From the cell containing the given text, extract its center point as [x, y] coordinate. 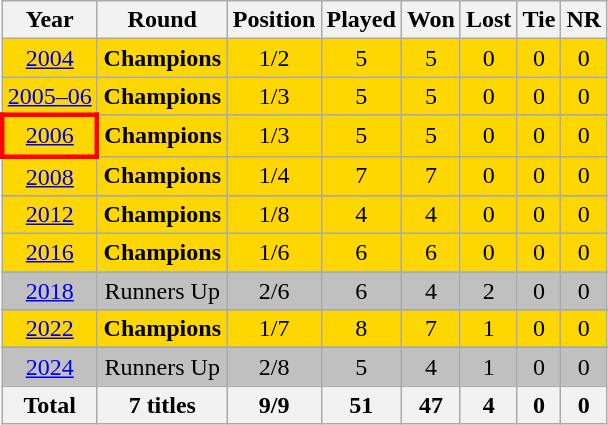
47 [430, 405]
Position [274, 20]
2016 [50, 253]
2022 [50, 329]
2/8 [274, 367]
2012 [50, 215]
51 [361, 405]
Played [361, 20]
2 [488, 291]
2005–06 [50, 96]
Year [50, 20]
1/6 [274, 253]
Lost [488, 20]
2006 [50, 136]
2004 [50, 58]
Round [162, 20]
2024 [50, 367]
2018 [50, 291]
1/7 [274, 329]
1/4 [274, 176]
NR [584, 20]
Total [50, 405]
Won [430, 20]
9/9 [274, 405]
2/6 [274, 291]
1/8 [274, 215]
8 [361, 329]
1/2 [274, 58]
7 titles [162, 405]
2008 [50, 176]
Tie [539, 20]
